Provide the (x, y) coordinate of the cell's center where the given text is located.  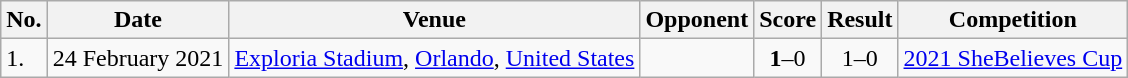
No. (24, 20)
Venue (434, 20)
24 February 2021 (138, 58)
Score (788, 20)
Exploria Stadium, Orlando, United States (434, 58)
Date (138, 20)
Result (860, 20)
Opponent (697, 20)
1. (24, 58)
2021 SheBelieves Cup (1013, 58)
Competition (1013, 20)
